Determine the [X, Y] coordinate at the center of the cell enclosing the given text.  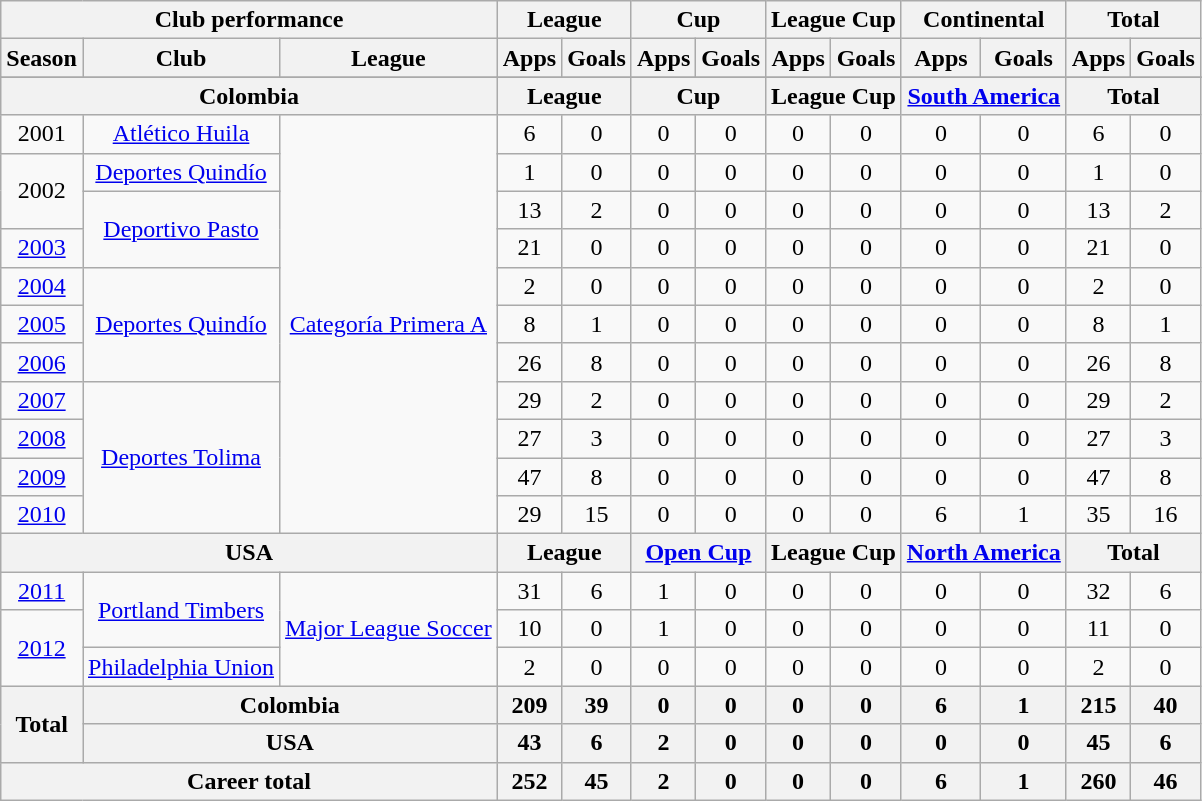
North America [984, 553]
Portland Timbers [180, 610]
39 [597, 705]
2012 [42, 648]
2007 [42, 400]
Philadelphia Union [180, 667]
2006 [42, 362]
31 [529, 591]
2005 [42, 324]
209 [529, 705]
2002 [42, 191]
16 [1166, 515]
11 [1098, 629]
Major League Soccer [389, 629]
Club [180, 58]
Deportes Tolima [180, 457]
260 [1098, 781]
2004 [42, 286]
252 [529, 781]
2008 [42, 438]
2001 [42, 134]
15 [597, 515]
Deportivo Pasto [180, 229]
10 [529, 629]
Atlético Huila [180, 134]
South America [984, 96]
Career total [249, 781]
Categoría Primera A [389, 324]
46 [1166, 781]
Club performance [249, 20]
Season [42, 58]
Open Cup [698, 553]
2010 [42, 515]
32 [1098, 591]
40 [1166, 705]
43 [529, 743]
2009 [42, 477]
215 [1098, 705]
Continental [984, 20]
2011 [42, 591]
35 [1098, 515]
2003 [42, 248]
